Scan for the cell matching the given text and deliver its [x, y] coordinate at center. 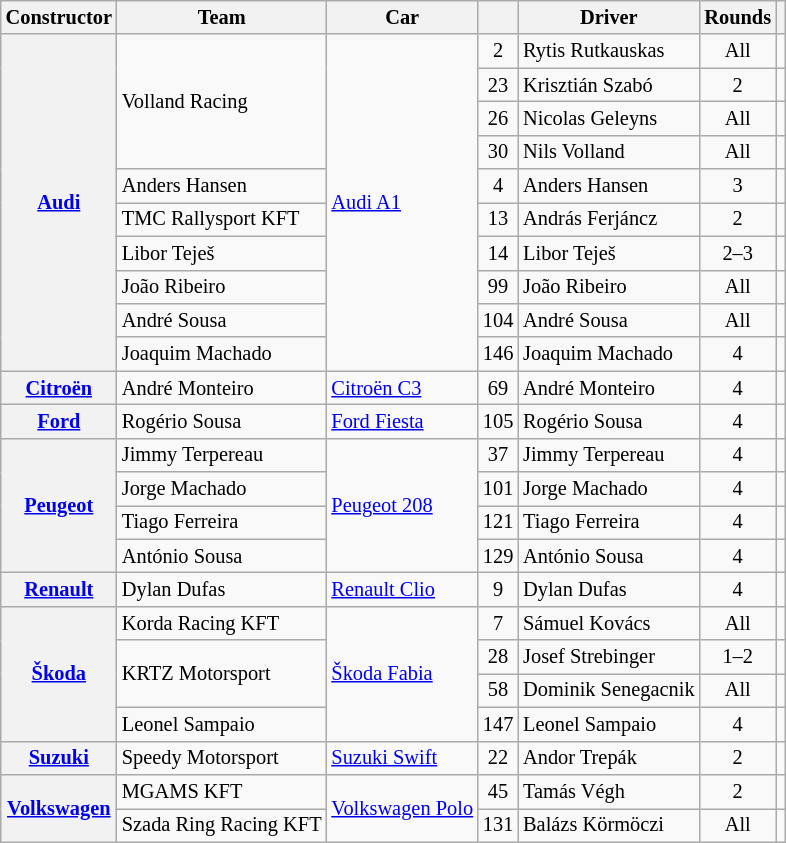
Balázs Körmöczi [608, 825]
Peugeot 208 [402, 506]
Rytis Rutkauskas [608, 51]
Korda Racing KFT [222, 623]
28 [498, 657]
András Ferjáncz [608, 219]
2–3 [738, 253]
Suzuki [59, 758]
TMC Rallysport KFT [222, 219]
101 [498, 489]
Volkswagen [59, 808]
Szada Ring Racing KFT [222, 825]
Volland Racing [222, 102]
Suzuki Swift [402, 758]
Rounds [738, 17]
99 [498, 287]
Audi [59, 202]
23 [498, 85]
14 [498, 253]
37 [498, 455]
30 [498, 152]
147 [498, 724]
Citroën C3 [402, 388]
Andor Trepák [608, 758]
58 [498, 690]
Audi A1 [402, 202]
13 [498, 219]
104 [498, 320]
Škoda Fabia [402, 674]
69 [498, 388]
Driver [608, 17]
Team [222, 17]
Car [402, 17]
45 [498, 791]
Tamás Végh [608, 791]
9 [498, 589]
Škoda [59, 674]
Renault [59, 589]
Volkswagen Polo [402, 808]
131 [498, 825]
26 [498, 118]
Krisztián Szabó [608, 85]
Ford [59, 421]
Ford Fiesta [402, 421]
129 [498, 556]
Constructor [59, 17]
KRTZ Motorsport [222, 674]
1–2 [738, 657]
22 [498, 758]
Peugeot [59, 506]
3 [738, 186]
Josef Strebinger [608, 657]
146 [498, 354]
Sámuel Kovács [608, 623]
Speedy Motorsport [222, 758]
105 [498, 421]
Nils Volland [608, 152]
121 [498, 522]
Renault Clio [402, 589]
Dominik Senegacnik [608, 690]
MGAMS KFT [222, 791]
Nicolas Geleyns [608, 118]
7 [498, 623]
Citroën [59, 388]
